For the text-containing cell, return its midpoint in [X, Y] coordinate format. 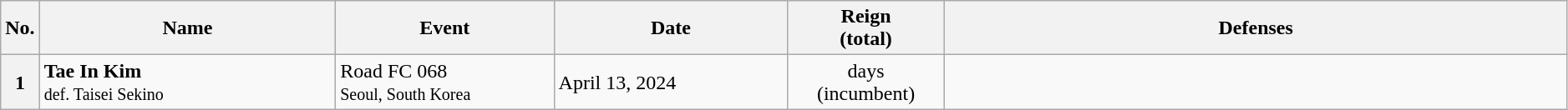
Event [444, 28]
days(incumbent) [865, 82]
April 13, 2024 [671, 82]
1 [20, 82]
Defenses [1256, 28]
Date [671, 28]
Tae In Kimdef. Taisei Sekino [187, 82]
Reign(total) [865, 28]
Road FC 068Seoul, South Korea [444, 82]
Name [187, 28]
No. [20, 28]
